Pinpoint the cell where the given text exists, returning its [x, y] midpoint coordinate. 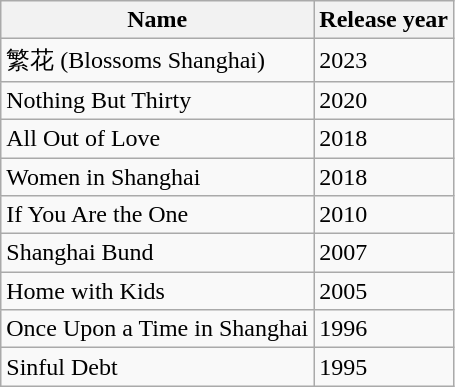
Name [158, 20]
繁花 (Blossoms Shanghai) [158, 60]
2010 [384, 215]
2023 [384, 60]
Shanghai Bund [158, 253]
2005 [384, 291]
All Out of Love [158, 138]
Sinful Debt [158, 367]
Nothing But Thirty [158, 100]
1996 [384, 329]
If You Are the One [158, 215]
2007 [384, 253]
2020 [384, 100]
Release year [384, 20]
Women in Shanghai [158, 177]
Home with Kids [158, 291]
Once Upon a Time in Shanghai [158, 329]
1995 [384, 367]
